Pinpoint the cell where the given text exists, returning its (X, Y) midpoint coordinate. 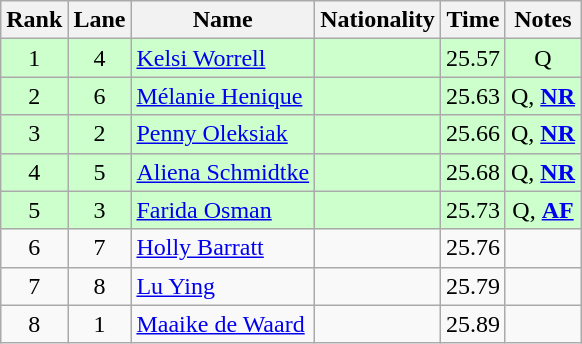
25.66 (472, 134)
Maaike de Waard (223, 324)
Penny Oleksiak (223, 134)
25.73 (472, 210)
Lane (100, 20)
25.89 (472, 324)
Name (223, 20)
25.76 (472, 248)
Lu Ying (223, 286)
Holly Barratt (223, 248)
Kelsi Worrell (223, 58)
25.57 (472, 58)
25.79 (472, 286)
Rank (34, 20)
Time (472, 20)
Farida Osman (223, 210)
Q (542, 58)
25.63 (472, 96)
Nationality (378, 20)
25.68 (472, 172)
Aliena Schmidtke (223, 172)
Q, AF (542, 210)
Notes (542, 20)
Mélanie Henique (223, 96)
